Locate the cell with the specified text and output its [x, y] center coordinate. 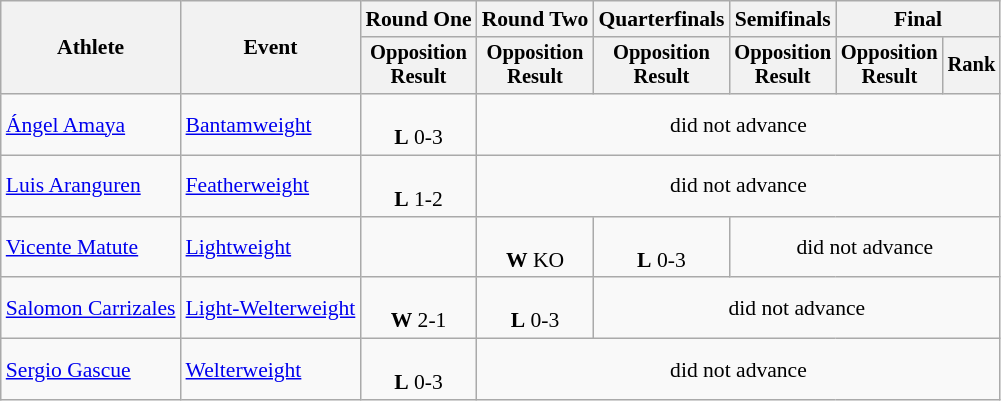
L 1-2 [418, 186]
Rank [972, 66]
Athlete [91, 48]
W KO [536, 248]
Vicente Matute [91, 248]
Sergio Gascue [91, 370]
Welterweight [271, 370]
Quarterfinals [661, 19]
Final [918, 19]
Bantamweight [271, 124]
Round Two [536, 19]
Featherweight [271, 186]
Ángel Amaya [91, 124]
Round One [418, 19]
Event [271, 48]
Semifinals [782, 19]
W 2-1 [418, 308]
Lightweight [271, 248]
Luis Aranguren [91, 186]
Salomon Carrizales [91, 308]
Light-Welterweight [271, 308]
